Locate the cell with the specified text and output its [x, y] center coordinate. 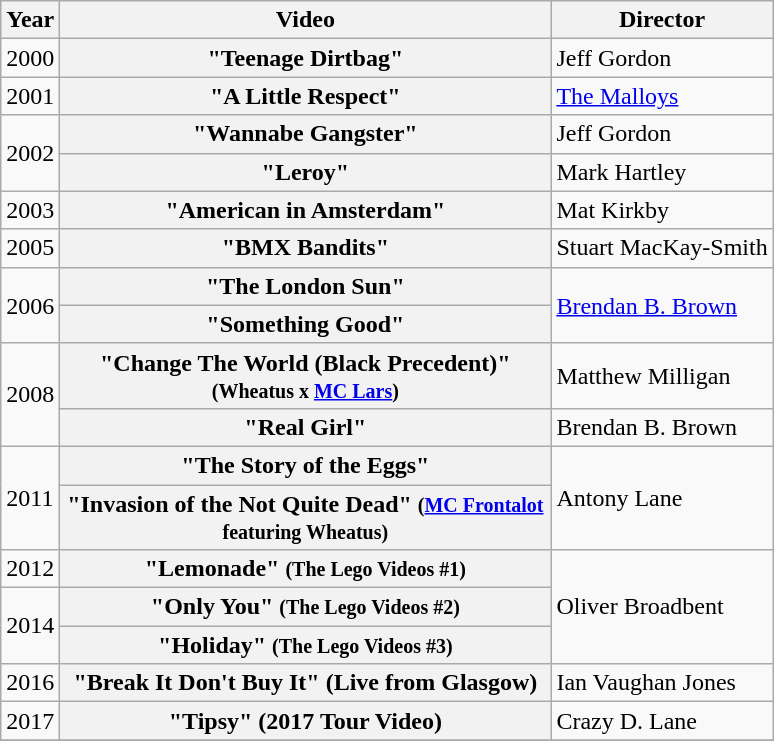
Ian Vaughan Jones [662, 683]
"Change The World (Black Precedent)" (Wheatus x MC Lars) [306, 376]
"Something Good" [306, 324]
Oliver Broadbent [662, 607]
Mat Kirkby [662, 210]
"Leroy" [306, 172]
Crazy D. Lane [662, 721]
"The London Sun" [306, 286]
"American in Amsterdam" [306, 210]
"Real Girl" [306, 427]
2014 [30, 626]
2012 [30, 569]
Director [662, 20]
Matthew Milligan [662, 376]
The Malloys [662, 96]
"BMX Bandits" [306, 248]
2017 [30, 721]
2001 [30, 96]
2008 [30, 394]
Antony Lane [662, 498]
"The Story of the Eggs" [306, 465]
2011 [30, 498]
Stuart MacKay-Smith [662, 248]
Video [306, 20]
2005 [30, 248]
"Tipsy" (2017 Tour Video) [306, 721]
2003 [30, 210]
"Break It Don't Buy It" (Live from Glasgow) [306, 683]
"Only You" (The Lego Videos #2) [306, 607]
"Invasion of the Not Quite Dead" (MC Frontalot featuring Wheatus) [306, 516]
"A Little Respect" [306, 96]
Mark Hartley [662, 172]
2016 [30, 683]
"Wannabe Gangster" [306, 134]
2006 [30, 305]
2000 [30, 58]
"Holiday" (The Lego Videos #3) [306, 645]
"Teenage Dirtbag" [306, 58]
"Lemonade" (The Lego Videos #1) [306, 569]
Year [30, 20]
2002 [30, 153]
